Pinpoint the cell where the given text exists, returning its [x, y] midpoint coordinate. 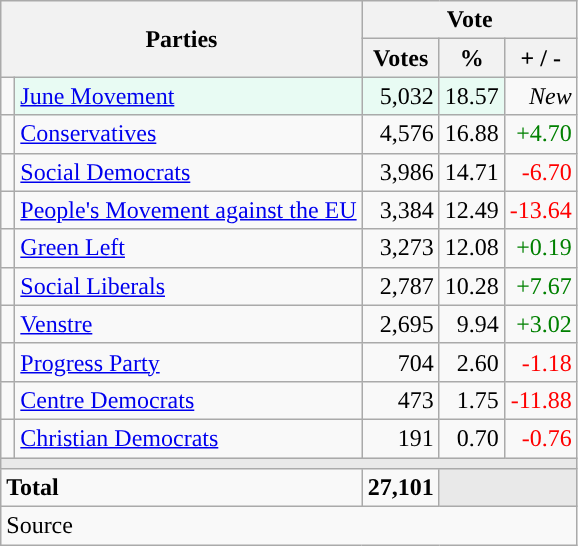
10.28 [472, 286]
-6.70 [540, 172]
2,695 [400, 324]
New [540, 96]
14.71 [472, 172]
+0.19 [540, 248]
12.08 [472, 248]
Green Left [188, 248]
704 [400, 362]
Venstre [188, 324]
18.57 [472, 96]
-0.76 [540, 438]
191 [400, 438]
5,032 [400, 96]
Progress Party [188, 362]
Source [290, 526]
-1.18 [540, 362]
Parties [182, 39]
People's Movement against the EU [188, 210]
Social Democrats [188, 172]
-11.88 [540, 400]
3,384 [400, 210]
4,576 [400, 134]
9.94 [472, 324]
3,986 [400, 172]
16.88 [472, 134]
Christian Democrats [188, 438]
Conservatives [188, 134]
+3.02 [540, 324]
Centre Democrats [188, 400]
Vote [470, 20]
473 [400, 400]
1.75 [472, 400]
Social Liberals [188, 286]
3,273 [400, 248]
2.60 [472, 362]
0.70 [472, 438]
+ / - [540, 58]
27,101 [400, 488]
% [472, 58]
June Movement [188, 96]
+4.70 [540, 134]
12.49 [472, 210]
Votes [400, 58]
Total [182, 488]
2,787 [400, 286]
+7.67 [540, 286]
-13.64 [540, 210]
